For the text-containing cell, return its midpoint in [X, Y] coordinate format. 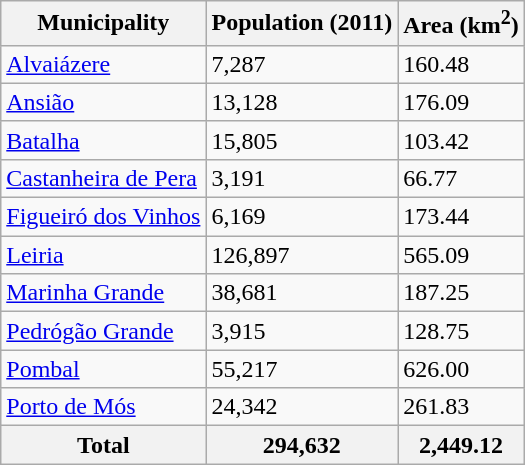
Ansião [104, 102]
3,191 [302, 178]
55,217 [302, 369]
13,128 [302, 102]
261.83 [462, 407]
6,169 [302, 217]
Area (km2) [462, 24]
38,681 [302, 293]
294,632 [302, 445]
173.44 [462, 217]
Leiria [104, 255]
160.48 [462, 64]
15,805 [302, 140]
Porto de Mós [104, 407]
Pedrógão Grande [104, 331]
565.09 [462, 255]
Castanheira de Pera [104, 178]
126,897 [302, 255]
Total [104, 445]
Municipality [104, 24]
66.77 [462, 178]
3,915 [302, 331]
24,342 [302, 407]
Batalha [104, 140]
176.09 [462, 102]
7,287 [302, 64]
626.00 [462, 369]
Marinha Grande [104, 293]
Figueiró dos Vinhos [104, 217]
Pombal [104, 369]
128.75 [462, 331]
2,449.12 [462, 445]
103.42 [462, 140]
Population (2011) [302, 24]
187.25 [462, 293]
Alvaiázere [104, 64]
